Pinpoint the cell where the given text exists, returning its (x, y) midpoint coordinate. 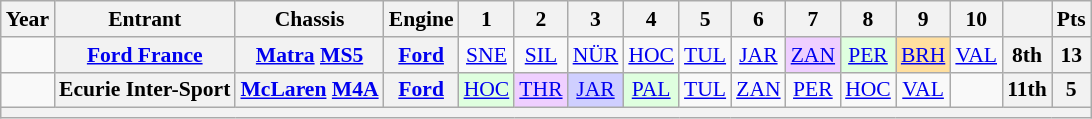
Matra MS5 (309, 55)
8 (868, 19)
Entrant (144, 19)
1 (487, 19)
McLaren M4A (309, 90)
Ecurie Inter-Sport (144, 90)
10 (976, 19)
SNE (487, 55)
6 (758, 19)
Ford France (144, 55)
PAL (651, 90)
BRH (924, 55)
Engine (422, 19)
NÜR (596, 55)
THR (540, 90)
Year (28, 19)
Pts (1072, 19)
9 (924, 19)
Chassis (309, 19)
3 (596, 19)
7 (813, 19)
13 (1072, 55)
SIL (540, 55)
11th (1027, 90)
2 (540, 19)
8th (1027, 55)
4 (651, 19)
